From the cell containing the given text, extract its center point as (X, Y) coordinate. 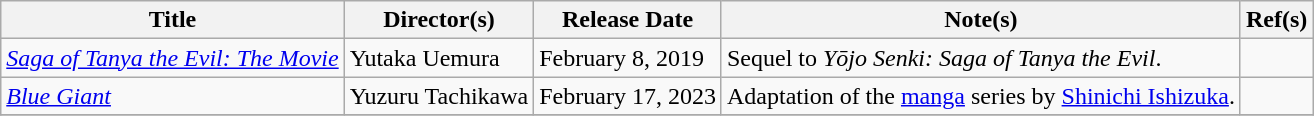
Title (172, 20)
Director(s) (439, 20)
Adaptation of the manga series by Shinichi Ishizuka. (980, 96)
Ref(s) (1276, 20)
February 17, 2023 (628, 96)
Note(s) (980, 20)
Blue Giant (172, 96)
Saga of Tanya the Evil: The Movie (172, 58)
Sequel to Yōjo Senki: Saga of Tanya the Evil. (980, 58)
February 8, 2019 (628, 58)
Yuzuru Tachikawa (439, 96)
Yutaka Uemura (439, 58)
Release Date (628, 20)
